Return the (x, y) coordinate for the center point of the cell that contains the specified text.  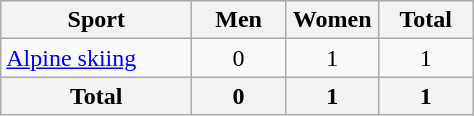
Men (239, 20)
Alpine skiing (96, 58)
Women (332, 20)
Sport (96, 20)
